Locate the cell with the specified text and output its (X, Y) center coordinate. 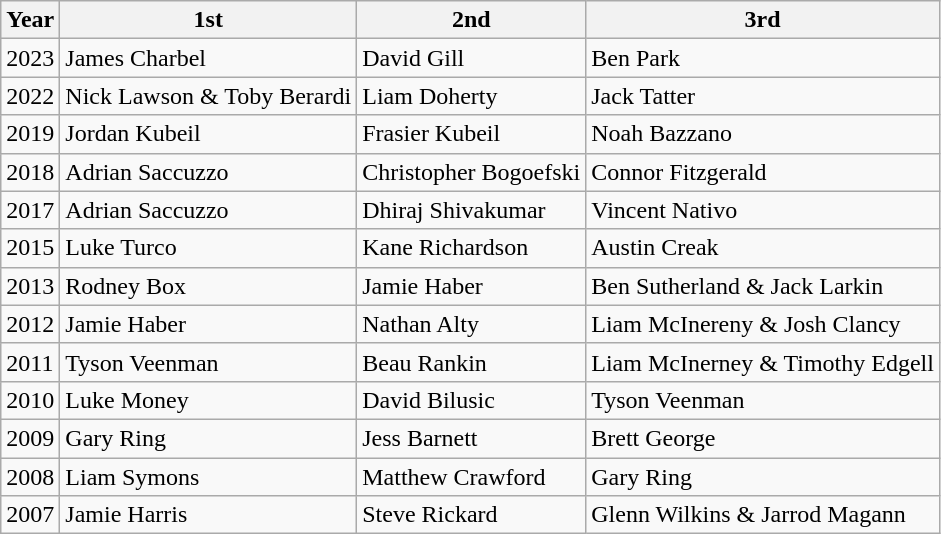
Steve Rickard (472, 515)
3rd (763, 20)
David Bilusic (472, 400)
Nathan Alty (472, 324)
2007 (30, 515)
Luke Turco (208, 248)
Jamie Harris (208, 515)
Jack Tatter (763, 96)
2012 (30, 324)
2011 (30, 362)
Luke Money (208, 400)
2022 (30, 96)
Ben Park (763, 58)
Christopher Bogoefski (472, 172)
Liam Symons (208, 477)
Brett George (763, 438)
Austin Creak (763, 248)
Jess Barnett (472, 438)
Matthew Crawford (472, 477)
Frasier Kubeil (472, 134)
2017 (30, 210)
Rodney Box (208, 286)
Ben Sutherland & Jack Larkin (763, 286)
Year (30, 20)
David Gill (472, 58)
Vincent Nativo (763, 210)
2013 (30, 286)
Connor Fitzgerald (763, 172)
Liam McInereny & Josh Clancy (763, 324)
2nd (472, 20)
2010 (30, 400)
1st (208, 20)
2015 (30, 248)
2008 (30, 477)
Kane Richardson (472, 248)
2019 (30, 134)
Noah Bazzano (763, 134)
Jordan Kubeil (208, 134)
Dhiraj Shivakumar (472, 210)
Liam McInerney & Timothy Edgell (763, 362)
Beau Rankin (472, 362)
2018 (30, 172)
James Charbel (208, 58)
Liam Doherty (472, 96)
Glenn Wilkins & Jarrod Magann (763, 515)
Nick Lawson & Toby Berardi (208, 96)
2023 (30, 58)
2009 (30, 438)
